Detect which cell encompasses the target text, then output its (X, Y) center coordinate. 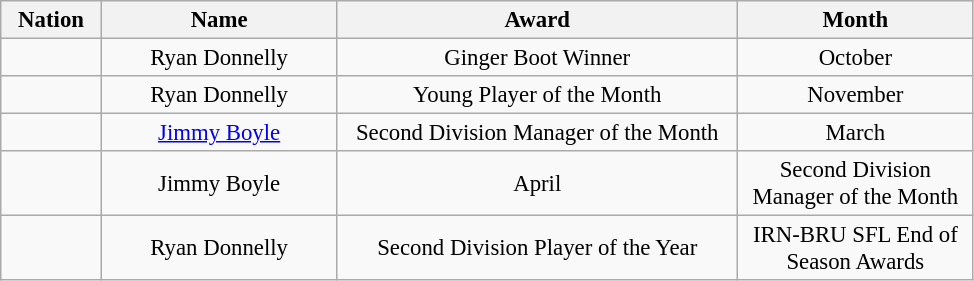
Young Player of the Month (538, 95)
Nation (52, 20)
IRN-BRU SFL End of Season Awards (856, 248)
November (856, 95)
Award (538, 20)
Name (219, 20)
October (856, 58)
Ginger Boot Winner (538, 58)
April (538, 184)
Second Division Player of the Year (538, 248)
March (856, 133)
Month (856, 20)
